Return [X, Y] of the center of cell containing provided text 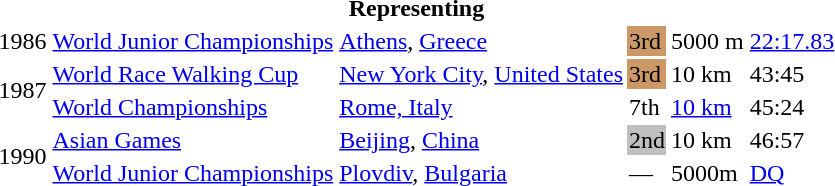
Rome, Italy [482, 107]
Beijing, China [482, 140]
Asian Games [193, 140]
World Race Walking Cup [193, 74]
Athens, Greece [482, 41]
2nd [648, 140]
New York City, United States [482, 74]
World Junior Championships [193, 41]
World Championships [193, 107]
5000 m [708, 41]
7th [648, 107]
